Output the [X, Y] coordinate of the center of the cell containing the given text.  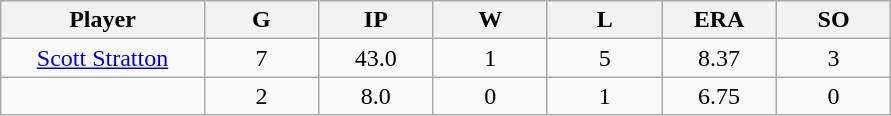
Player [102, 20]
ERA [719, 20]
43.0 [376, 58]
3 [833, 58]
6.75 [719, 96]
IP [376, 20]
G [261, 20]
SO [833, 20]
8.37 [719, 58]
5 [604, 58]
Scott Stratton [102, 58]
2 [261, 96]
W [490, 20]
8.0 [376, 96]
7 [261, 58]
L [604, 20]
